Find where the given text appears and provide that cell's center as [x, y] coordinate. 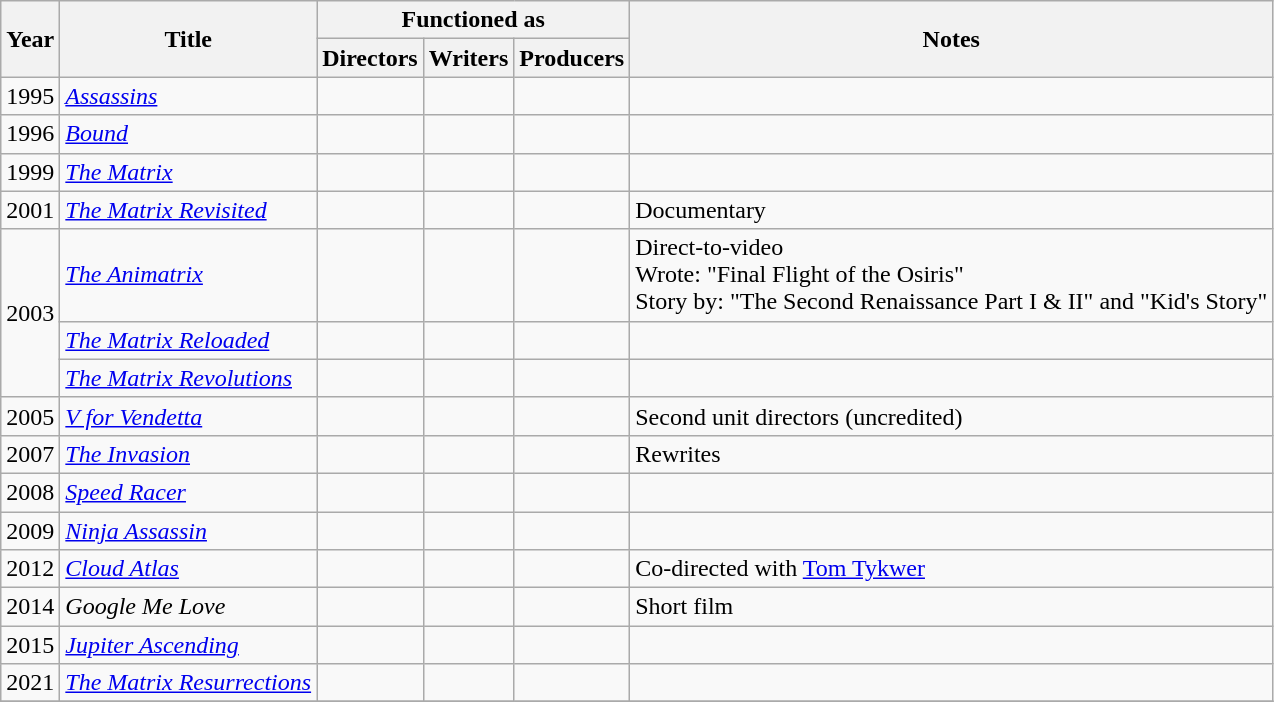
The Matrix Reloaded [188, 340]
Functioned as [474, 20]
Rewrites [952, 454]
Documentary [952, 210]
The Matrix Revolutions [188, 378]
2005 [30, 416]
2003 [30, 313]
Jupiter Ascending [188, 645]
Directors [370, 58]
1996 [30, 134]
2021 [30, 683]
The Matrix Revisited [188, 210]
Title [188, 39]
Google Me Love [188, 607]
Producers [572, 58]
1999 [30, 172]
Ninja Assassin [188, 531]
V for Vendetta [188, 416]
The Matrix Resurrections [188, 683]
Assassins [188, 96]
Notes [952, 39]
Direct-to-videoWrote: "Final Flight of the Osiris"Story by: "The Second Renaissance Part I & II" and "Kid's Story" [952, 275]
2014 [30, 607]
Short film [952, 607]
The Invasion [188, 454]
The Animatrix [188, 275]
Bound [188, 134]
2015 [30, 645]
Cloud Atlas [188, 569]
Writers [468, 58]
1995 [30, 96]
2012 [30, 569]
2001 [30, 210]
2007 [30, 454]
Year [30, 39]
2008 [30, 492]
Second unit directors (uncredited) [952, 416]
2009 [30, 531]
Speed Racer [188, 492]
The Matrix [188, 172]
Co-directed with Tom Tykwer [952, 569]
